Determine the (X, Y) coordinate at the center of the cell enclosing the given text.  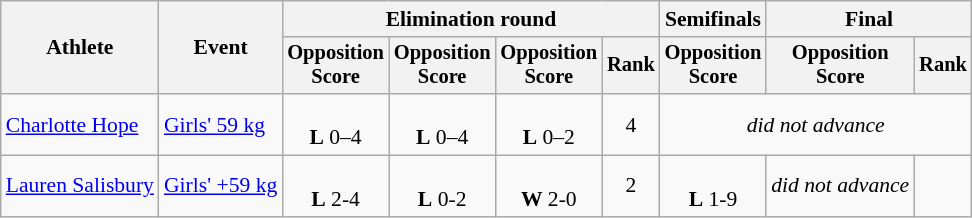
4 (631, 124)
Athlete (80, 48)
Girls' 59 kg (220, 124)
Lauren Salisbury (80, 186)
Final (869, 19)
2 (631, 186)
Charlotte Hope (80, 124)
Semifinals (714, 19)
Elimination round (470, 19)
L 0-2 (442, 186)
Girls' +59 kg (220, 186)
L 0–2 (548, 124)
L 2-4 (336, 186)
W 2-0 (548, 186)
Event (220, 48)
L 1-9 (714, 186)
